Capture the cell that displays the provided text and extract its (X, Y) central coordinate. 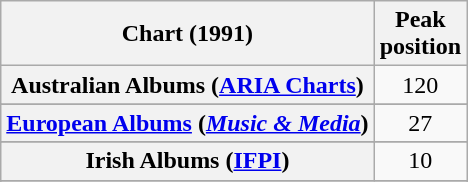
10 (420, 161)
120 (420, 85)
27 (420, 123)
Australian Albums (ARIA Charts) (188, 85)
Chart (1991) (188, 34)
European Albums (Music & Media) (188, 123)
Irish Albums (IFPI) (188, 161)
Peakposition (420, 34)
